From the cell containing the given text, extract its center point as [X, Y] coordinate. 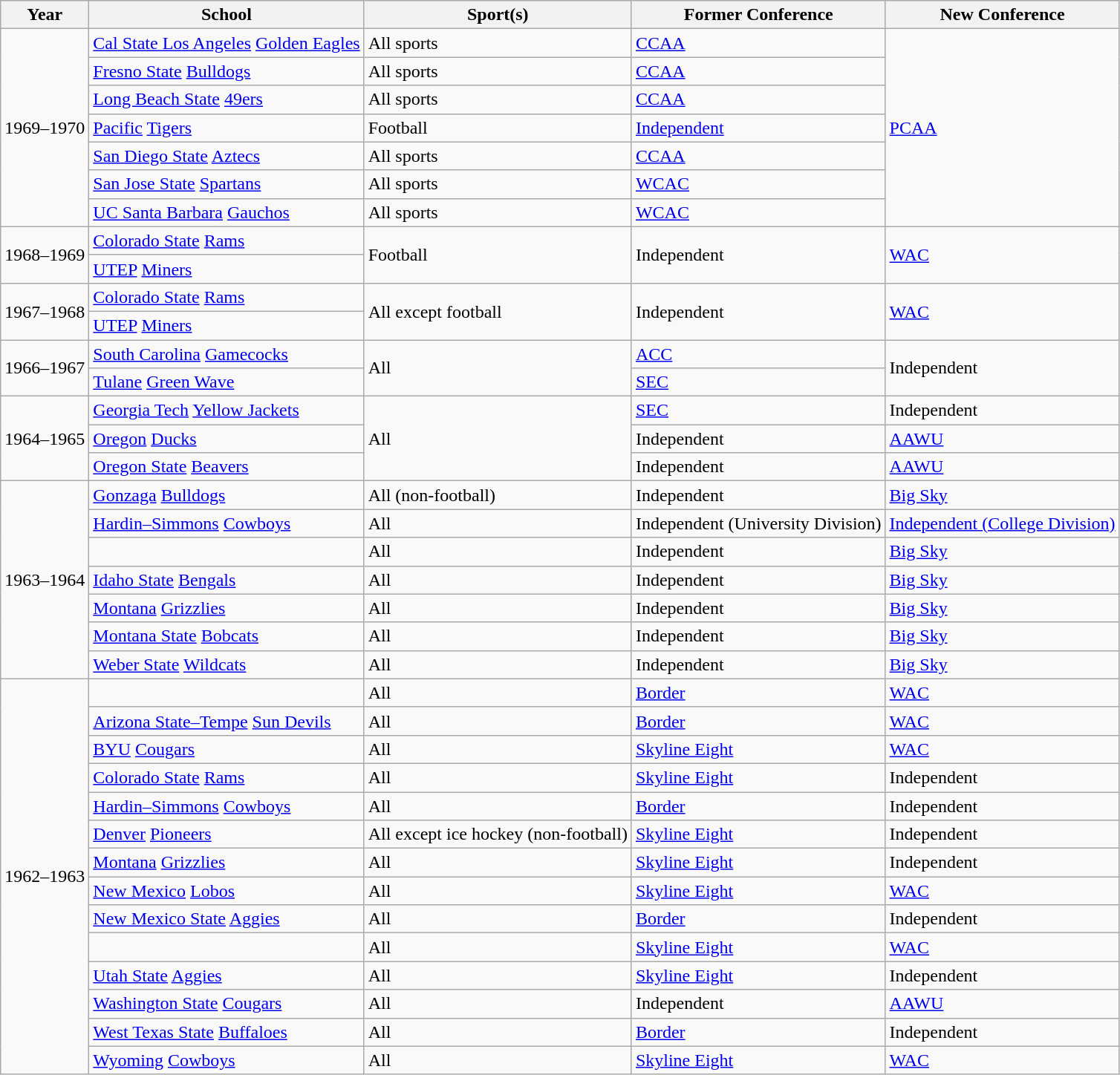
All (non-football) [498, 495]
1964–1965 [45, 439]
1963–1964 [45, 580]
1966–1967 [45, 368]
Denver Pioneers [227, 834]
Idaho State Bengals [227, 580]
Utah State Aggies [227, 976]
Washington State Cougars [227, 1004]
Gonzaga Bulldogs [227, 495]
Georgia Tech Yellow Jackets [227, 411]
Independent (University Division) [758, 523]
School [227, 15]
West Texas State Buffaloes [227, 1032]
Tulane Green Wave [227, 382]
Pacific Tigers [227, 128]
Sport(s) [498, 15]
Year [45, 15]
UC Santa Barbara Gauchos [227, 212]
New Conference [1003, 15]
1968–1969 [45, 255]
1962–1963 [45, 876]
New Mexico Lobos [227, 891]
Fresno State Bulldogs [227, 71]
San Jose State Spartans [227, 184]
Oregon Ducks [227, 439]
South Carolina Gamecocks [227, 354]
Arizona State–Tempe Sun Devils [227, 721]
Wyoming Cowboys [227, 1060]
New Mexico State Aggies [227, 919]
Long Beach State 49ers [227, 99]
PCAA [1003, 128]
1967–1968 [45, 311]
Independent (College Division) [1003, 523]
Oregon State Beavers [227, 467]
All except football [498, 311]
Cal State Los Angeles Golden Eagles [227, 43]
BYU Cougars [227, 749]
ACC [758, 354]
All except ice hockey (non-football) [498, 834]
Montana State Bobcats [227, 636]
Weber State Wildcats [227, 664]
Former Conference [758, 15]
1969–1970 [45, 128]
San Diego State Aztecs [227, 156]
